For the text-containing cell, return its midpoint in [X, Y] coordinate format. 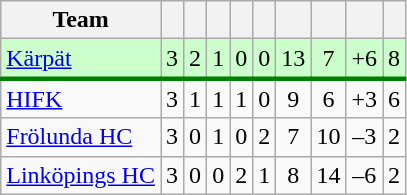
Linköpings HC [81, 175]
+3 [364, 98]
HIFK [81, 98]
13 [294, 59]
Team [81, 20]
14 [328, 175]
–6 [364, 175]
Kärpät [81, 59]
+6 [364, 59]
9 [294, 98]
Frölunda HC [81, 137]
–3 [364, 137]
10 [328, 137]
